Search for the cell housing the specified text and yield its (x, y) center coordinate. 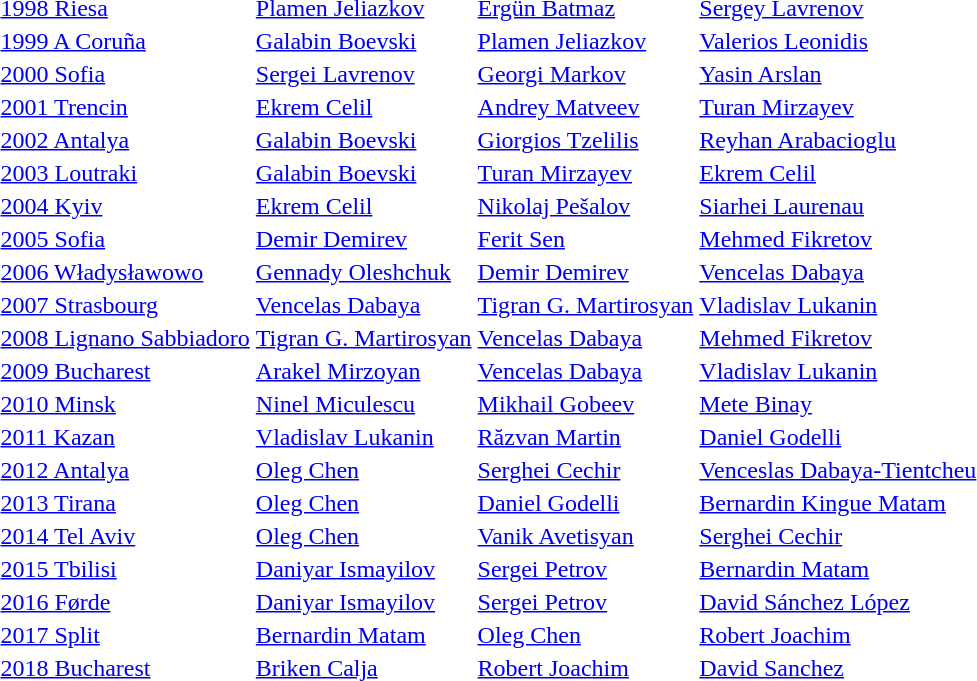
Plamen Jeliazkov (586, 41)
Răzvan Martin (586, 437)
Turan Mirzayev (586, 173)
Vladislav Lukanin (364, 437)
Ninel Miculescu (364, 404)
Georgi Markov (586, 74)
Giorgios Tzelilis (586, 140)
Daniel Godelli (586, 503)
Andrey Matveev (586, 107)
Ferit Sen (586, 239)
Bernardin Matam (364, 635)
Mikhail Gobeev (586, 404)
Nikolaj Pešalov (586, 206)
Arakel Mirzoyan (364, 371)
Sergei Lavrenov (364, 74)
Vanik Avetisyan (586, 536)
Gennady Oleshchuk (364, 272)
Serghei Cechir (586, 470)
